Locate the cell with the specified text and output its (X, Y) center coordinate. 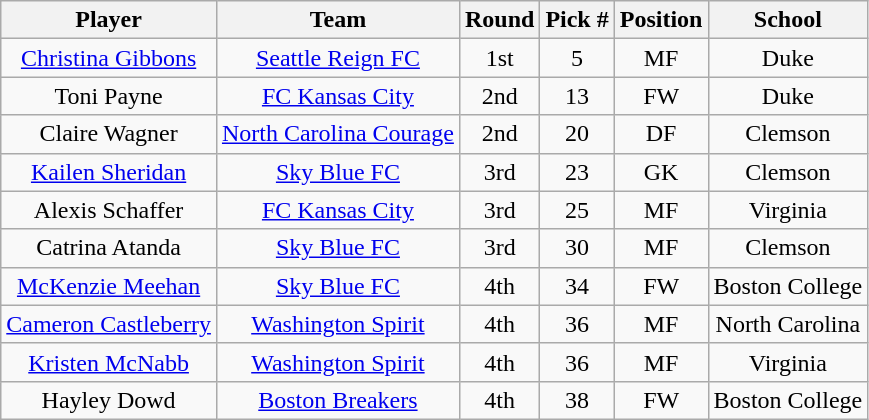
North Carolina (788, 324)
23 (577, 172)
Boston Breakers (338, 400)
Position (661, 20)
Pick # (577, 20)
1st (499, 58)
34 (577, 286)
Kristen McNabb (109, 362)
Seattle Reign FC (338, 58)
Alexis Schaffer (109, 210)
25 (577, 210)
Hayley Dowd (109, 400)
5 (577, 58)
North Carolina Courage (338, 134)
McKenzie Meehan (109, 286)
Claire Wagner (109, 134)
Round (499, 20)
Christina Gibbons (109, 58)
Cameron Castleberry (109, 324)
DF (661, 134)
13 (577, 96)
Team (338, 20)
30 (577, 248)
20 (577, 134)
Kailen Sheridan (109, 172)
Catrina Atanda (109, 248)
38 (577, 400)
School (788, 20)
GK (661, 172)
Toni Payne (109, 96)
Player (109, 20)
